Identify which cell holds the provided text, then report its [x, y] central coordinate. 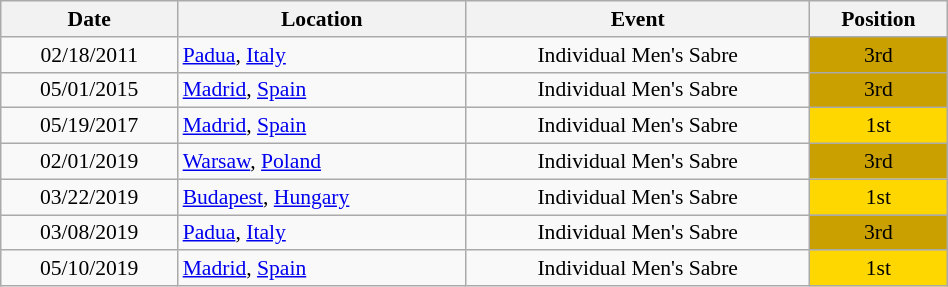
Location [322, 19]
Budapest, Hungary [322, 197]
Warsaw, Poland [322, 162]
05/10/2019 [90, 269]
05/19/2017 [90, 126]
02/18/2011 [90, 55]
02/01/2019 [90, 162]
03/22/2019 [90, 197]
03/08/2019 [90, 233]
05/01/2015 [90, 90]
Date [90, 19]
Event [638, 19]
Position [878, 19]
